Pinpoint the cell where the given text exists, returning its (X, Y) midpoint coordinate. 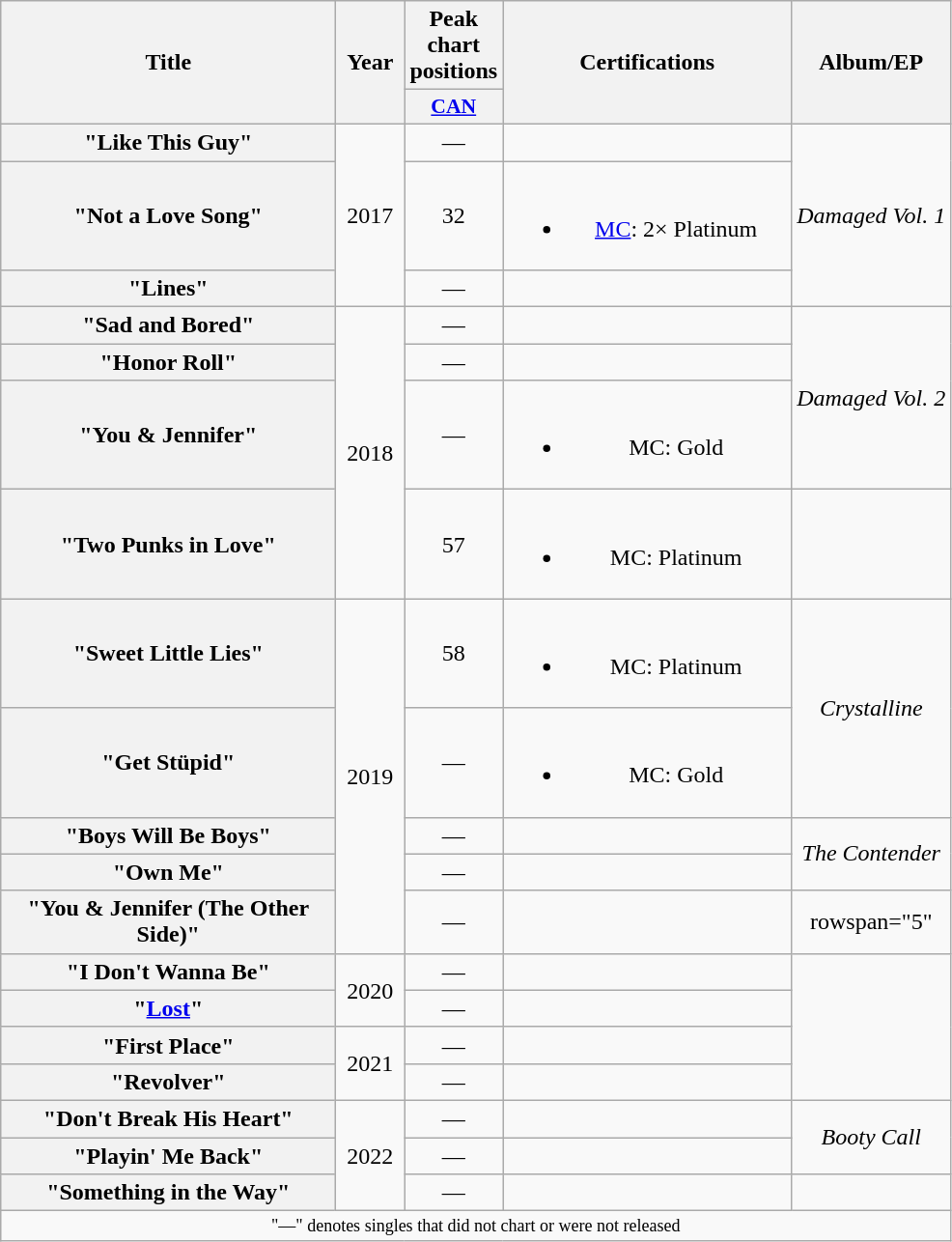
The Contender (871, 854)
MC: 2× Platinum (647, 214)
"Honor Roll" (168, 362)
Damaged Vol. 2 (871, 398)
Year (371, 63)
2021 (371, 1063)
58 (454, 653)
"Not a Love Song" (168, 214)
2017 (371, 214)
"Lost" (168, 1008)
2020 (371, 990)
"Revolver" (168, 1082)
"Sad and Bored" (168, 325)
Booty Call (871, 1137)
"Lines" (168, 289)
57 (454, 545)
Title (168, 63)
2022 (371, 1155)
"Playin' Me Back" (168, 1156)
"Sweet Little Lies" (168, 653)
2019 (371, 776)
"You & Jennifer (The Other Side)" (168, 921)
Damaged Vol. 1 (871, 214)
Album/EP (871, 63)
Certifications (647, 63)
"Like This Guy" (168, 142)
"Something in the Way" (168, 1193)
"Two Punks in Love" (168, 545)
Peak chart positions (454, 45)
"You & Jennifer" (168, 435)
"I Don't Wanna Be" (168, 972)
CAN (454, 107)
"Don't Break His Heart" (168, 1118)
"—" denotes singles that did not chart or were not released (476, 1227)
"Own Me" (168, 872)
32 (454, 214)
"Get Stüpid" (168, 763)
Crystalline (871, 708)
rowspan="5" (871, 921)
"First Place" (168, 1045)
2018 (371, 453)
"Boys Will Be Boys" (168, 835)
